From the cell containing the given text, extract its center point as [x, y] coordinate. 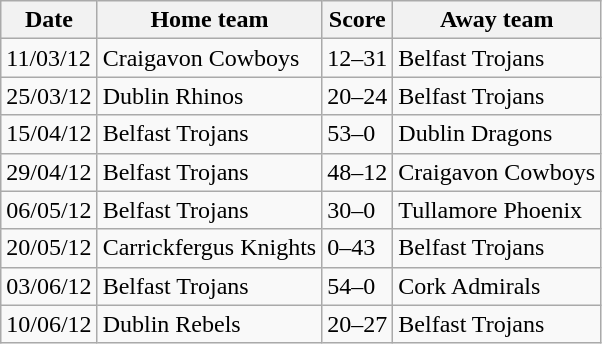
Score [358, 20]
03/06/12 [49, 286]
Tullamore Phoenix [497, 210]
20/05/12 [49, 248]
Carrickfergus Knights [210, 248]
25/03/12 [49, 96]
53–0 [358, 134]
10/06/12 [49, 324]
30–0 [358, 210]
Dublin Rhinos [210, 96]
54–0 [358, 286]
Date [49, 20]
12–31 [358, 58]
11/03/12 [49, 58]
Away team [497, 20]
20–24 [358, 96]
15/04/12 [49, 134]
48–12 [358, 172]
Cork Admirals [497, 286]
Dublin Rebels [210, 324]
Dublin Dragons [497, 134]
29/04/12 [49, 172]
0–43 [358, 248]
Home team [210, 20]
20–27 [358, 324]
06/05/12 [49, 210]
